Provide the [X, Y] coordinate of the cell's center where the given text is located.  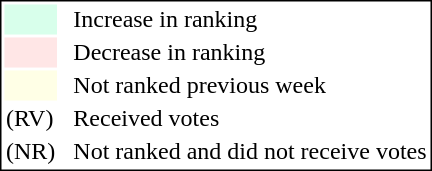
Increase in ranking [250, 19]
Received votes [250, 119]
(NR) [30, 151]
Not ranked previous week [250, 85]
Decrease in ranking [250, 53]
(RV) [30, 119]
Not ranked and did not receive votes [250, 151]
